Scan for the cell matching the given text and deliver its [x, y] coordinate at center. 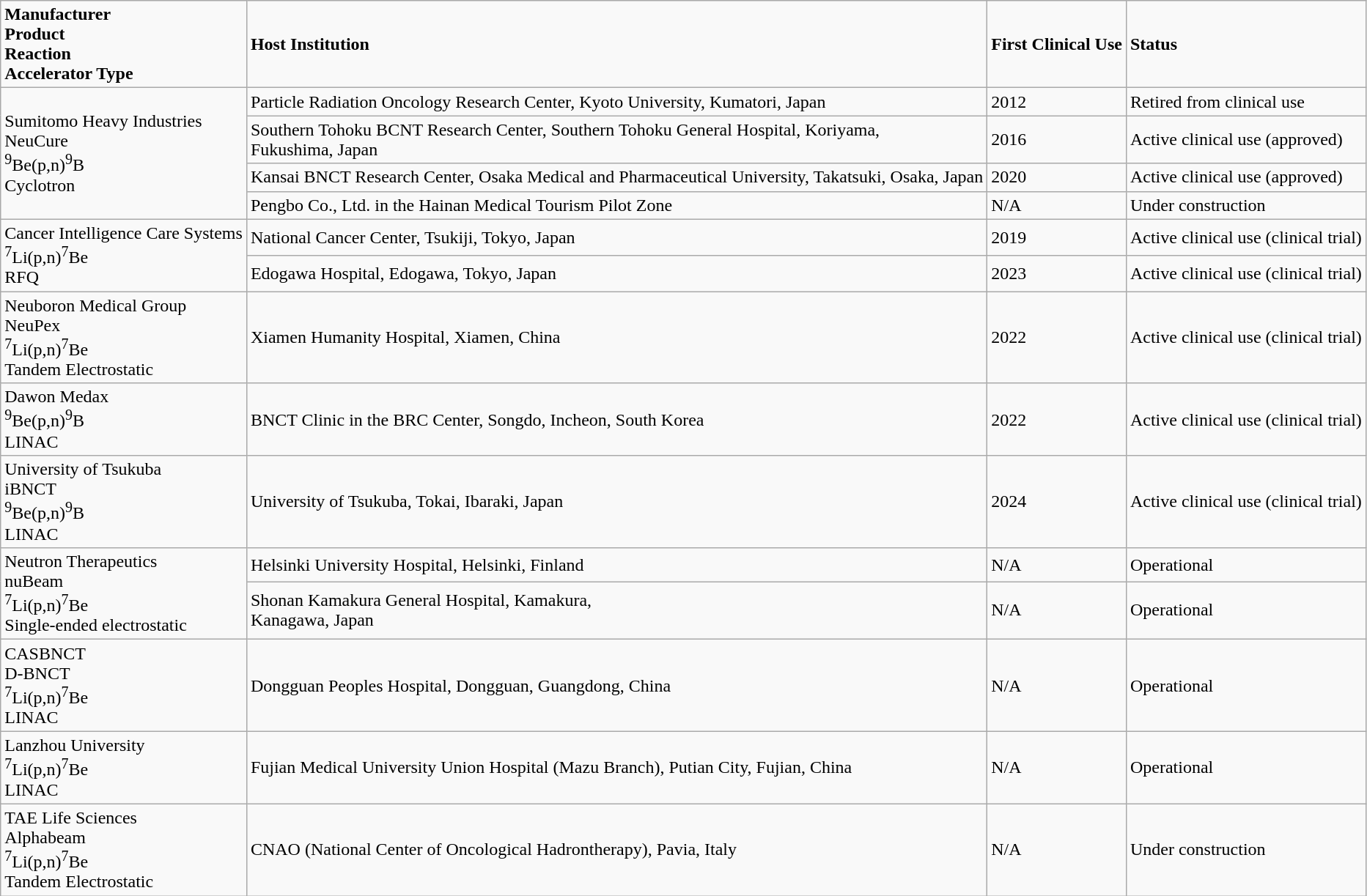
Pengbo Co., Ltd. in the Hainan Medical Tourism Pilot Zone [616, 205]
Neutron TherapeuticsnuBeam7Li(p,n)7BeSingle-ended electrostatic [124, 593]
Fujian Medical University Union Hospital (Mazu Branch), Putian City, Fujian, China [616, 768]
CNAO (National Center of Oncological Hadrontherapy), Pavia, Italy [616, 850]
2019 [1057, 237]
Lanzhou University7Li(p,n)7BeLINAC [124, 768]
Particle Radiation Oncology Research Center, Kyoto University, Kumatori, Japan [616, 102]
TAE Life SciencesAlphabeam7Li(p,n)7BeTandem Electrostatic [124, 850]
BNCT Clinic in the BRC Center, Songdo, Incheon, South Korea [616, 419]
Host Institution [616, 44]
Dawon Medax9Be(p,n)9BLINAC [124, 419]
National Cancer Center, Tsukiji, Tokyo, Japan [616, 237]
Cancer Intelligence Care Systems7Li(p,n)7BeRFQ [124, 255]
2016 [1057, 139]
Sumitomo Heavy IndustriesNeuCure9Be(p,n)9BCyclotron [124, 154]
Helsinki University Hospital, Helsinki, Finland [616, 564]
First Clinical Use [1057, 44]
2012 [1057, 102]
Xiamen Humanity Hospital, Xiamen, China [616, 338]
Retired from clinical use [1246, 102]
Status [1246, 44]
ManufacturerProductReactionAccelerator Type [124, 44]
CASBNCTD-BNCT7Li(p,n)7BeLINAC [124, 686]
Neuboron Medical GroupNeuPex7Li(p,n)7BeTandem Electrostatic [124, 338]
University of Tsukuba, Tokai, Ibaraki, Japan [616, 502]
Kansai BNCT Research Center, Osaka Medical and Pharmaceutical University, Takatsuki, Osaka, Japan [616, 177]
University of TsukubaiBNCT9Be(p,n)9BLINAC [124, 502]
2020 [1057, 177]
2023 [1057, 273]
Dongguan Peoples Hospital, Dongguan, Guangdong, China [616, 686]
Shonan Kamakura General Hospital, Kamakura,Kanagawa, Japan [616, 611]
Edogawa Hospital, Edogawa, Tokyo, Japan [616, 273]
Southern Tohoku BCNT Research Center, Southern Tohoku General Hospital, Koriyama,Fukushima, Japan [616, 139]
2024 [1057, 502]
